Locate the cell with the specified text and output its (X, Y) center coordinate. 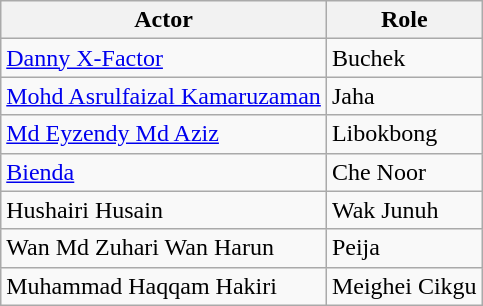
Libokbong (404, 134)
Peija (404, 248)
Danny X-Factor (164, 58)
Hushairi Husain (164, 210)
Mohd Asrulfaizal Kamaruzaman (164, 96)
Actor (164, 20)
Muhammad Haqqam Hakiri (164, 286)
Che Noor (404, 172)
Wan Md Zuhari Wan Harun (164, 248)
Jaha (404, 96)
Buchek (404, 58)
Role (404, 20)
Bienda (164, 172)
Wak Junuh (404, 210)
Md Eyzendy Md Aziz (164, 134)
Meighei Cikgu (404, 286)
